Capture the cell that displays the provided text and extract its (x, y) central coordinate. 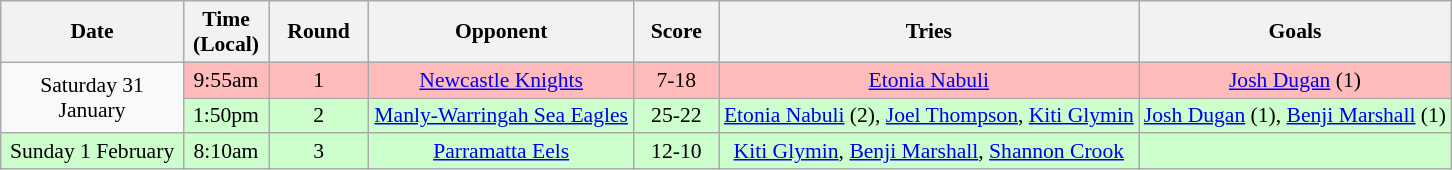
Round (318, 32)
Tries (929, 32)
1:50pm (226, 116)
Saturday 31 January (92, 98)
Newcastle Knights (502, 80)
3 (318, 152)
Josh Dugan (1), Benji Marshall (1) (1295, 116)
Parramatta Eels (502, 152)
Time (Local) (226, 32)
9:55am (226, 80)
Date (92, 32)
Josh Dugan (1) (1295, 80)
7-18 (676, 80)
1 (318, 80)
Etonia Nabuli (2), Joel Thompson, Kiti Glymin (929, 116)
8:10am (226, 152)
Score (676, 32)
Sunday 1 February (92, 152)
Etonia Nabuli (929, 80)
Opponent (502, 32)
12-10 (676, 152)
2 (318, 116)
Manly-Warringah Sea Eagles (502, 116)
Goals (1295, 32)
Kiti Glymin, Benji Marshall, Shannon Crook (929, 152)
25-22 (676, 116)
